Provide the [x, y] coordinate of the cell's center where the given text is located.  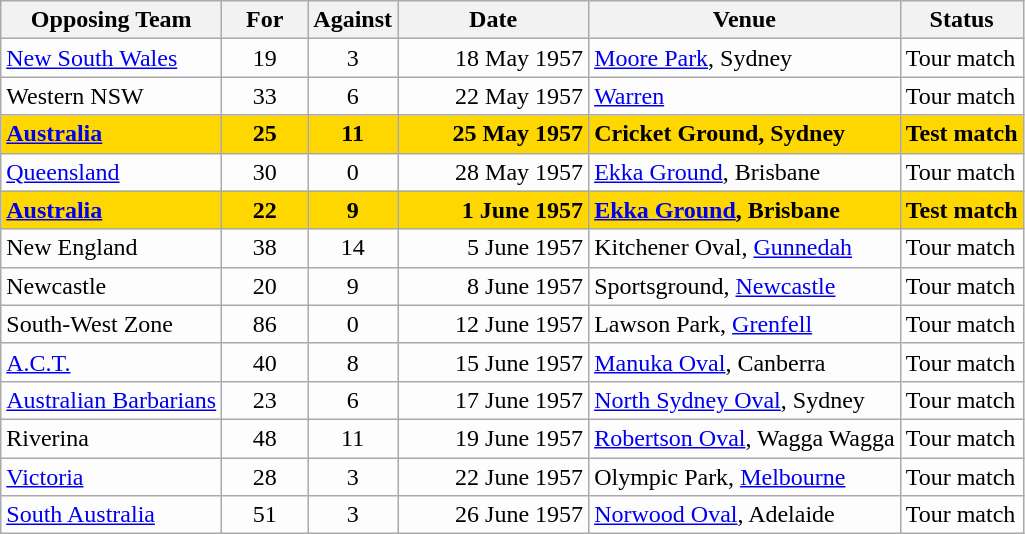
Norwood Oval, Adelaide [745, 515]
Cricket Ground, Sydney [745, 134]
22 [265, 210]
8 [353, 362]
18 May 1957 [494, 58]
5 June 1957 [494, 248]
30 [265, 172]
South-West Zone [112, 324]
New South Wales [112, 58]
Australian Barbarians [112, 400]
14 [353, 248]
Lawson Park, Grenfell [745, 324]
Western NSW [112, 96]
Date [494, 20]
23 [265, 400]
Opposing Team [112, 20]
28 [265, 477]
26 June 1957 [494, 515]
25 May 1957 [494, 134]
Against [353, 20]
Kitchener Oval, Gunnedah [745, 248]
Riverina [112, 438]
33 [265, 96]
19 June 1957 [494, 438]
South Australia [112, 515]
51 [265, 515]
For [265, 20]
Newcastle [112, 286]
Robertson Oval, Wagga Wagga [745, 438]
Status [962, 20]
Venue [745, 20]
40 [265, 362]
Moore Park, Sydney [745, 58]
19 [265, 58]
Sportsground, Newcastle [745, 286]
22 May 1957 [494, 96]
1 June 1957 [494, 210]
20 [265, 286]
12 June 1957 [494, 324]
A.C.T. [112, 362]
8 June 1957 [494, 286]
15 June 1957 [494, 362]
North Sydney Oval, Sydney [745, 400]
38 [265, 248]
48 [265, 438]
Warren [745, 96]
Olympic Park, Melbourne [745, 477]
17 June 1957 [494, 400]
86 [265, 324]
New England [112, 248]
Manuka Oval, Canberra [745, 362]
28 May 1957 [494, 172]
Queensland [112, 172]
Victoria [112, 477]
22 June 1957 [494, 477]
25 [265, 134]
